Search for the cell housing the specified text and yield its [X, Y] center coordinate. 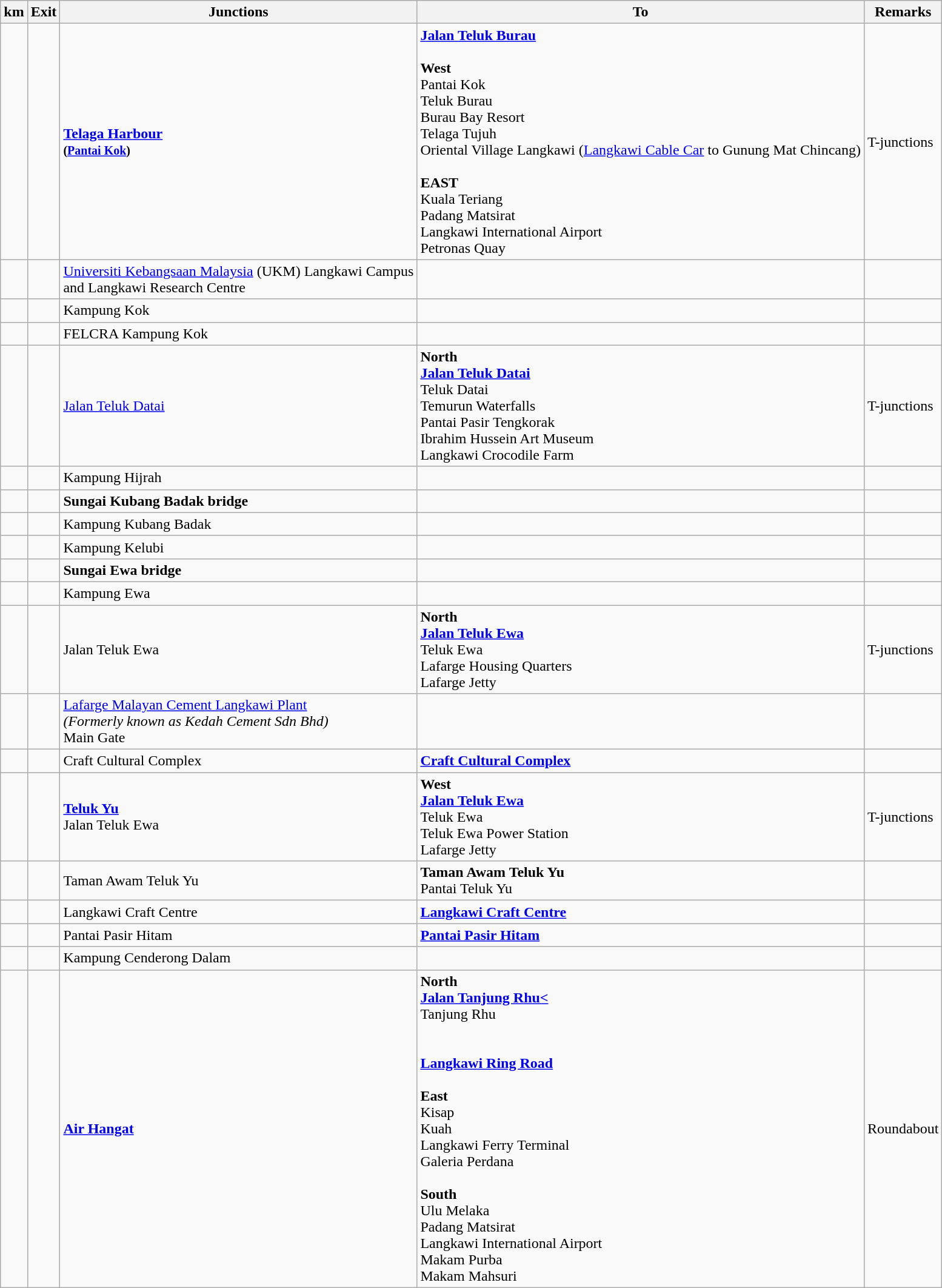
Taman Awam Teluk Yu [239, 880]
Kampung Kok [239, 310]
Kampung Kubang Badak [239, 524]
To [641, 12]
km [14, 12]
Lafarge Malayan Cement Langkawi Plant(Formerly known as Kedah Cement Sdn Bhd)Main Gate [239, 722]
North Jalan Teluk DataiTeluk DataiTemurun Waterfalls Pantai Pasir Tengkorak Ibrahim Hussein Art MuseumLangkawi Crocodile Farm [641, 406]
Kampung Cenderong Dalam [239, 958]
Remarks [903, 12]
Junctions [239, 12]
Kampung Ewa [239, 593]
Jalan Teluk Ewa [239, 649]
Sungai Kubang Badak bridge [239, 501]
Sungai Ewa bridge [239, 570]
Exit [44, 12]
North Jalan Teluk EwaTeluk EwaLafarge Housing QuartersLafarge Jetty [641, 649]
Telaga Harbour(Pantai Kok) [239, 142]
Air Hangat [239, 1129]
Taman Awam Teluk Yu Pantai Teluk Yu [641, 880]
Universiti Kebangsaan Malaysia (UKM) Langkawi Campusand Langkawi Research Centre [239, 279]
West Jalan Teluk EwaTeluk EwaTeluk Ewa Power StationLafarge Jetty [641, 817]
Jalan Teluk Datai [239, 406]
FELCRA Kampung Kok [239, 334]
Roundabout [903, 1129]
Kampung Kelubi [239, 547]
Kampung Hijrah [239, 478]
Teluk YuJalan Teluk Ewa [239, 817]
